Find where the given text appears and provide that cell's center as [x, y] coordinate. 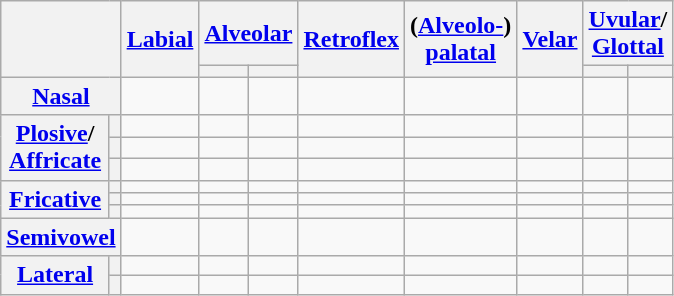
Alveolar [248, 34]
Retroflex [352, 39]
Velar [550, 39]
Uvular/Glottal [628, 34]
Lateral [56, 275]
(Alveolo-)palatal [461, 39]
Semivowel [61, 237]
Plosive/Affricate [56, 148]
Labial [160, 39]
Fricative [56, 199]
Nasal [61, 96]
